Return [X, Y] of the center of cell containing provided text 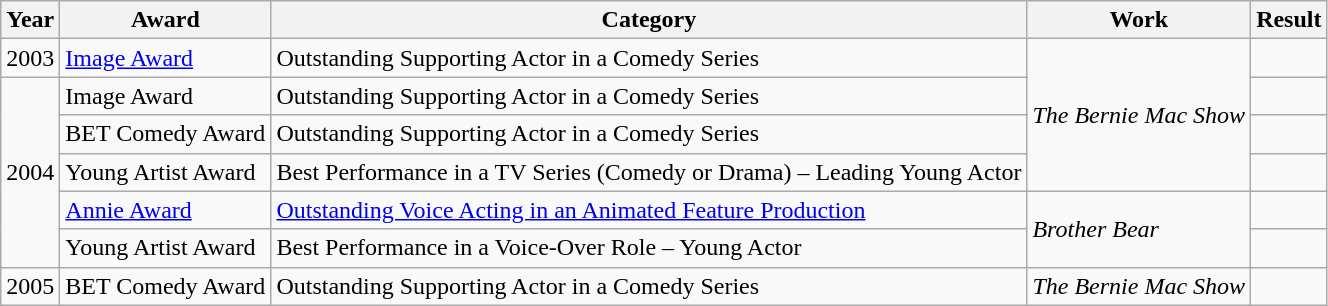
Work [1139, 20]
2005 [30, 286]
Outstanding Voice Acting in an Animated Feature Production [649, 210]
Year [30, 20]
Annie Award [166, 210]
Brother Bear [1139, 229]
Result [1289, 20]
2003 [30, 58]
Best Performance in a Voice-Over Role – Young Actor [649, 248]
Best Performance in a TV Series (Comedy or Drama) – Leading Young Actor [649, 172]
2004 [30, 172]
Award [166, 20]
Category [649, 20]
